Return the [x, y] coordinate for the center point of the cell that contains the specified text.  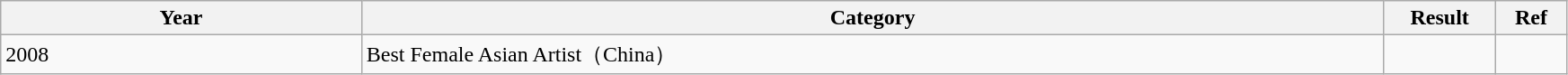
Ref [1531, 18]
Year [182, 18]
2008 [182, 54]
Result [1440, 18]
Category [873, 18]
Best Female Asian Artist（China） [873, 54]
